Determine the [x, y] coordinate at the center of the cell enclosing the given text.  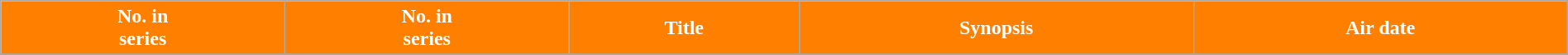
Synopsis [996, 28]
Air date [1380, 28]
Title [684, 28]
